From the cell containing the given text, extract its center point as (x, y) coordinate. 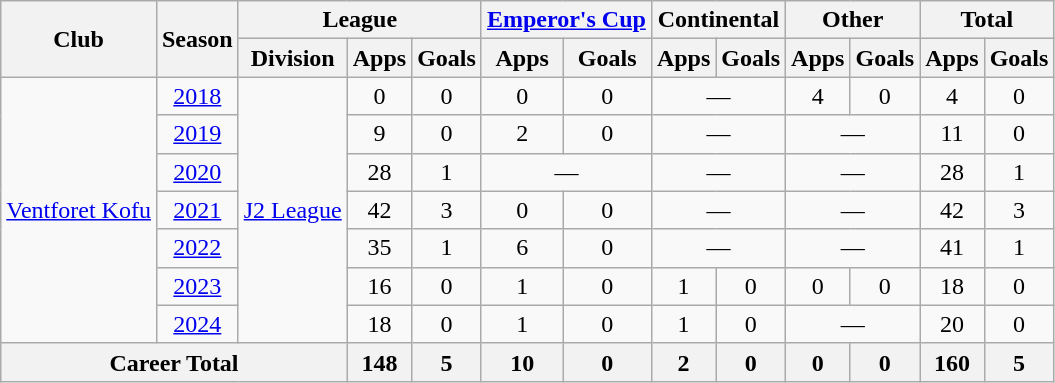
20 (952, 324)
2022 (197, 248)
2019 (197, 134)
League (360, 20)
35 (379, 248)
160 (952, 362)
9 (379, 134)
10 (522, 362)
Division (292, 58)
2021 (197, 210)
2024 (197, 324)
Season (197, 39)
Ventforet Kofu (79, 210)
11 (952, 134)
Career Total (174, 362)
6 (522, 248)
Continental (718, 20)
J2 League (292, 210)
Other (853, 20)
2018 (197, 96)
Total (987, 20)
16 (379, 286)
148 (379, 362)
2023 (197, 286)
Club (79, 39)
Emperor's Cup (566, 20)
2020 (197, 172)
41 (952, 248)
